Pinpoint the cell where the given text exists, returning its [X, Y] midpoint coordinate. 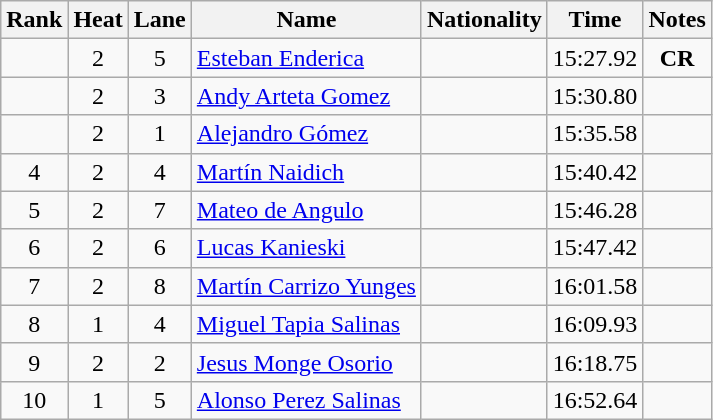
Rank [34, 20]
CR [677, 58]
15:35.58 [595, 134]
Lucas Kanieski [306, 248]
16:01.58 [595, 286]
9 [34, 362]
16:09.93 [595, 324]
15:46.28 [595, 210]
16:18.75 [595, 362]
3 [160, 96]
15:47.42 [595, 248]
Mateo de Angulo [306, 210]
Esteban Enderica [306, 58]
15:40.42 [595, 172]
15:27.92 [595, 58]
16:52.64 [595, 400]
Miguel Tapia Salinas [306, 324]
10 [34, 400]
Lane [160, 20]
Heat [98, 20]
Andy Arteta Gomez [306, 96]
Time [595, 20]
Jesus Monge Osorio [306, 362]
Nationality [484, 20]
Martín Carrizo Yunges [306, 286]
Alonso Perez Salinas [306, 400]
Name [306, 20]
Alejandro Gómez [306, 134]
Martín Naidich [306, 172]
Notes [677, 20]
15:30.80 [595, 96]
